Extract the (x, y) coordinate from the center of the cell holding the provided text.  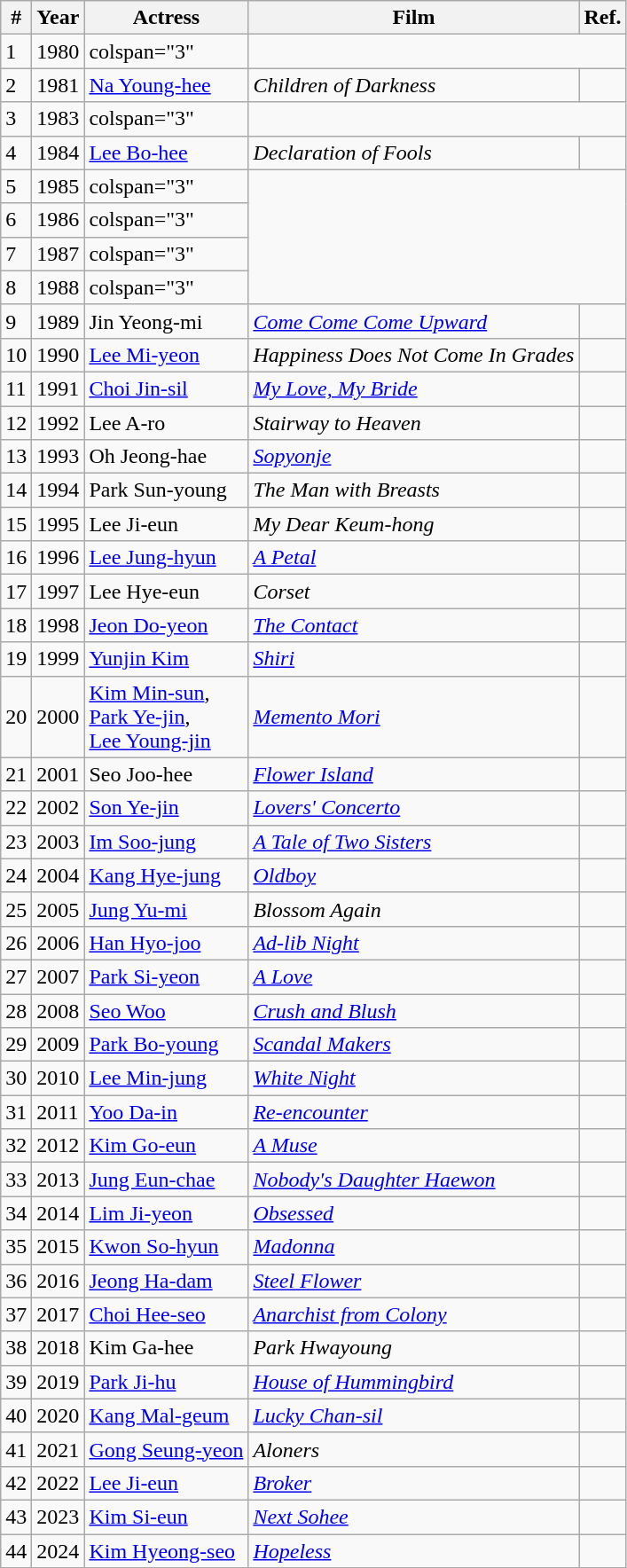
1991 (59, 388)
1988 (59, 287)
10 (16, 355)
Ad-lib Night (413, 943)
38 (16, 1348)
Yoo Da-in (167, 1112)
Jeong Ha-dam (167, 1281)
Kim Hyeong-seo (167, 1551)
Nobody's Daughter Haewon (413, 1180)
6 (16, 220)
5 (16, 186)
Actress (167, 18)
2000 (59, 717)
Kim Go-eun (167, 1146)
2019 (59, 1382)
Steel Flower (413, 1281)
1 (16, 51)
Park Si-yeon (167, 976)
Park Bo-young (167, 1045)
House of Hummingbird (413, 1382)
White Night (413, 1078)
29 (16, 1045)
Jin Yeong-mi (167, 321)
39 (16, 1382)
34 (16, 1213)
1996 (59, 558)
16 (16, 558)
27 (16, 976)
Hopeless (413, 1551)
Lee Hye-eun (167, 592)
Broker (413, 1483)
A Tale of Two Sisters (413, 842)
Shiri (413, 659)
37 (16, 1314)
Im Soo-jung (167, 842)
7 (16, 254)
33 (16, 1180)
2020 (59, 1415)
Anarchist from Colony (413, 1314)
The Contact (413, 625)
43 (16, 1517)
Park Hwayoung (413, 1348)
Yunjin Kim (167, 659)
1997 (59, 592)
1999 (59, 659)
Seo Joo-hee (167, 774)
1985 (59, 186)
28 (16, 1010)
9 (16, 321)
Stairway to Heaven (413, 423)
18 (16, 625)
2010 (59, 1078)
42 (16, 1483)
2012 (59, 1146)
12 (16, 423)
Memento Mori (413, 717)
Come Come Come Upward (413, 321)
2009 (59, 1045)
Choi Jin-sil (167, 388)
24 (16, 875)
Choi Hee-seo (167, 1314)
2006 (59, 943)
Lovers' Concerto (413, 808)
14 (16, 490)
Kim Si-eun (167, 1517)
17 (16, 592)
4 (16, 153)
1994 (59, 490)
# (16, 18)
3 (16, 119)
Park Sun-young (167, 490)
Park Ji-hu (167, 1382)
36 (16, 1281)
1986 (59, 220)
2013 (59, 1180)
Oldboy (413, 875)
19 (16, 659)
Happiness Does Not Come In Grades (413, 355)
A Love (413, 976)
2014 (59, 1213)
Obsessed (413, 1213)
2008 (59, 1010)
Lee Min-jung (167, 1078)
26 (16, 943)
1995 (59, 524)
1993 (59, 457)
35 (16, 1247)
2003 (59, 842)
Kang Hye-jung (167, 875)
Gong Seung-yeon (167, 1449)
Year (59, 18)
20 (16, 717)
Jung Yu-mi (167, 909)
Lucky Chan-sil (413, 1415)
Lee Bo-hee (167, 153)
11 (16, 388)
2021 (59, 1449)
A Muse (413, 1146)
Declaration of Fools (413, 153)
My Love, My Bride (413, 388)
44 (16, 1551)
40 (16, 1415)
Children of Darkness (413, 85)
15 (16, 524)
Kim Min-sun, Park Ye-jin, Lee Young-jin (167, 717)
2016 (59, 1281)
32 (16, 1146)
30 (16, 1078)
21 (16, 774)
1998 (59, 625)
Na Young-hee (167, 85)
1980 (59, 51)
1990 (59, 355)
The Man with Breasts (413, 490)
1989 (59, 321)
13 (16, 457)
A Petal (413, 558)
2007 (59, 976)
41 (16, 1449)
Next Sohee (413, 1517)
My Dear Keum-hong (413, 524)
Flower Island (413, 774)
2023 (59, 1517)
22 (16, 808)
2011 (59, 1112)
Kang Mal-geum (167, 1415)
Jeon Do-yeon (167, 625)
25 (16, 909)
Oh Jeong-hae (167, 457)
Crush and Blush (413, 1010)
1983 (59, 119)
Aloners (413, 1449)
2001 (59, 774)
2 (16, 85)
2024 (59, 1551)
Film (413, 18)
1984 (59, 153)
Blossom Again (413, 909)
Scandal Makers (413, 1045)
Seo Woo (167, 1010)
Son Ye-jin (167, 808)
2018 (59, 1348)
2002 (59, 808)
2004 (59, 875)
Kwon So-hyun (167, 1247)
Corset (413, 592)
1992 (59, 423)
Madonna (413, 1247)
Ref. (603, 18)
2005 (59, 909)
Lim Ji-yeon (167, 1213)
Jung Eun-chae (167, 1180)
Sopyonje (413, 457)
Lee A-ro (167, 423)
Re-encounter (413, 1112)
2022 (59, 1483)
Lee Mi-yeon (167, 355)
31 (16, 1112)
Lee Jung-hyun (167, 558)
8 (16, 287)
2015 (59, 1247)
1981 (59, 85)
23 (16, 842)
Han Hyo-joo (167, 943)
Kim Ga-hee (167, 1348)
1987 (59, 254)
2017 (59, 1314)
